From the cell containing the given text, extract its center point as (x, y) coordinate. 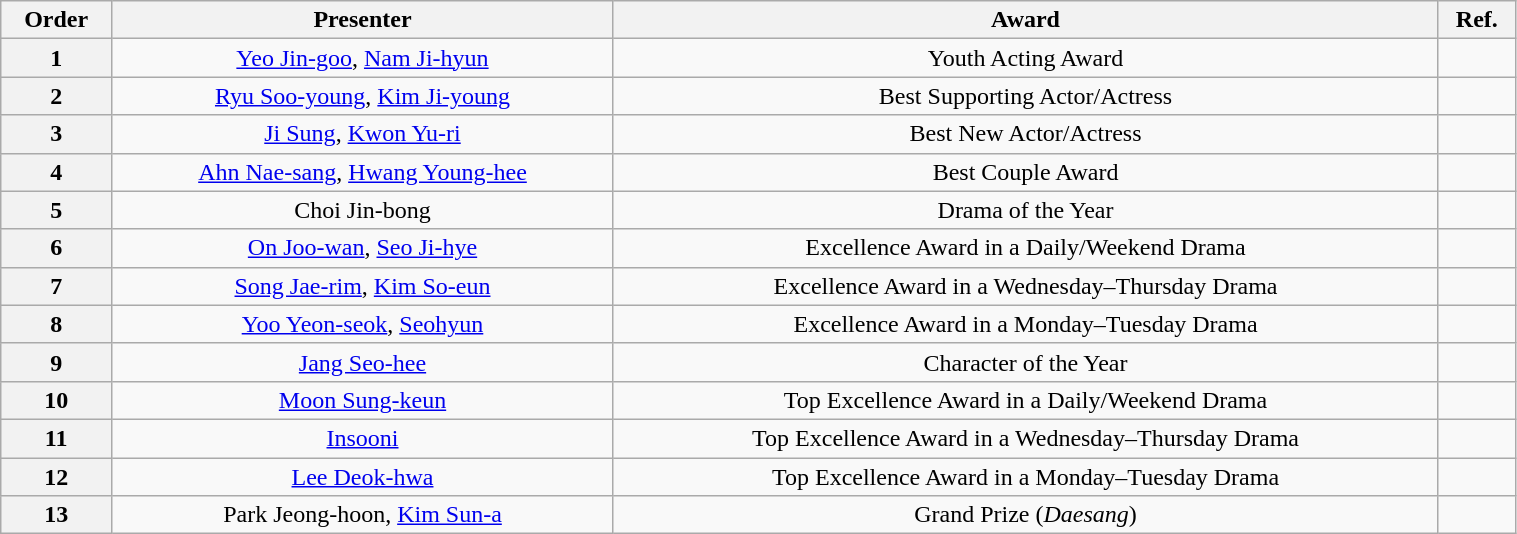
7 (56, 286)
Yeo Jin-goo, Nam Ji-hyun (363, 58)
Jang Seo-hee (363, 362)
Ryu Soo-young, Kim Ji-young (363, 96)
Youth Acting Award (1025, 58)
10 (56, 400)
3 (56, 134)
6 (56, 248)
Drama of the Year (1025, 210)
Grand Prize (Daesang) (1025, 515)
Best New Actor/Actress (1025, 134)
Excellence Award in a Monday–Tuesday Drama (1025, 324)
Ref. (1477, 20)
Award (1025, 20)
Moon Sung-keun (363, 400)
Ji Sung, Kwon Yu-ri (363, 134)
8 (56, 324)
Best Supporting Actor/Actress (1025, 96)
Choi Jin-bong (363, 210)
5 (56, 210)
1 (56, 58)
Top Excellence Award in a Wednesday–Thursday Drama (1025, 438)
Yoo Yeon-seok, Seohyun (363, 324)
Insooni (363, 438)
Lee Deok-hwa (363, 477)
Top Excellence Award in a Monday–Tuesday Drama (1025, 477)
Presenter (363, 20)
9 (56, 362)
2 (56, 96)
4 (56, 172)
Character of the Year (1025, 362)
Order (56, 20)
Excellence Award in a Wednesday–Thursday Drama (1025, 286)
Ahn Nae-sang, Hwang Young-hee (363, 172)
Park Jeong-hoon, Kim Sun-a (363, 515)
Excellence Award in a Daily/Weekend Drama (1025, 248)
Top Excellence Award in a Daily/Weekend Drama (1025, 400)
12 (56, 477)
Song Jae-rim, Kim So-eun (363, 286)
13 (56, 515)
11 (56, 438)
On Joo-wan, Seo Ji-hye (363, 248)
Best Couple Award (1025, 172)
